Pinpoint the cell where the given text exists, returning its (X, Y) midpoint coordinate. 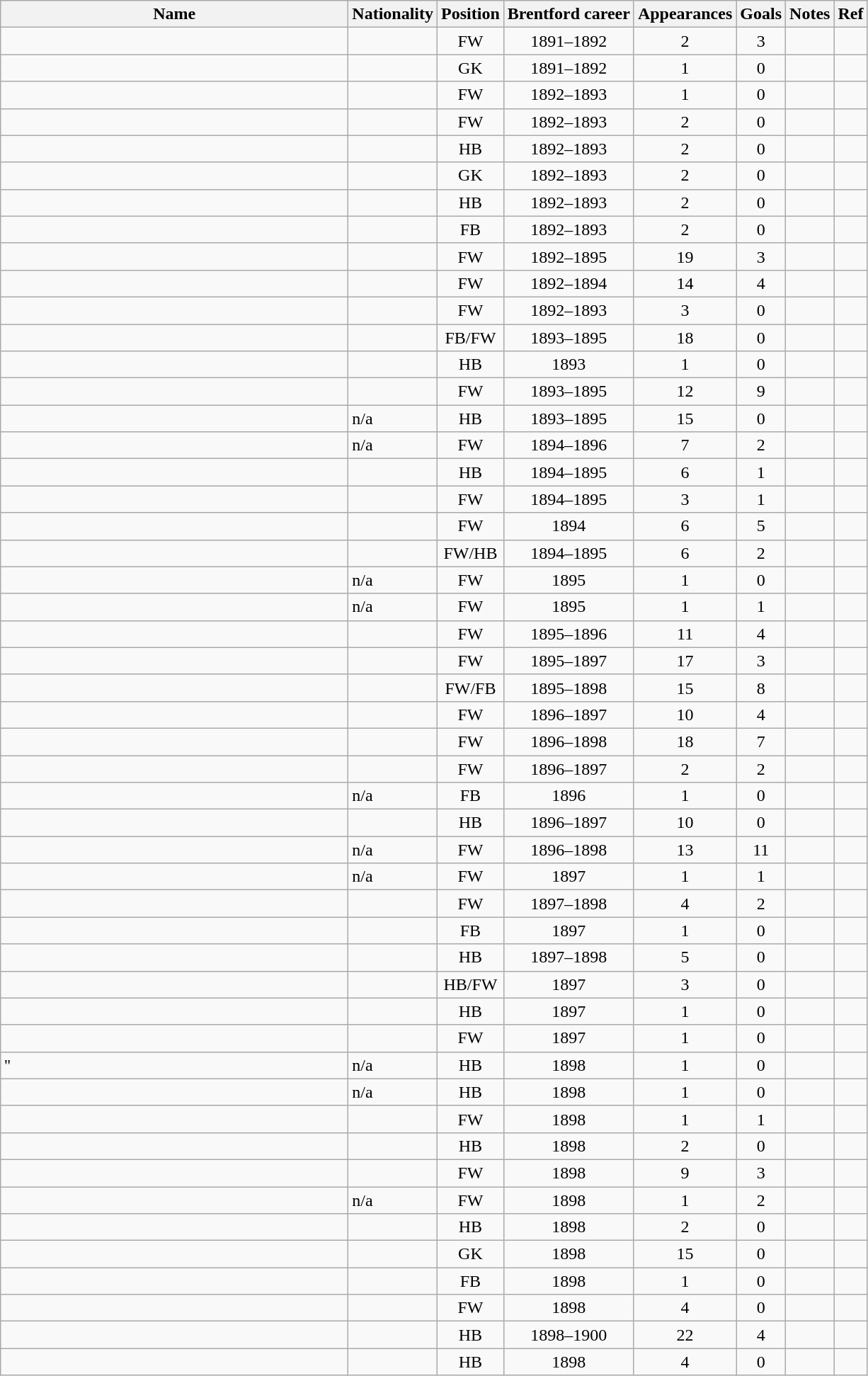
1896 (569, 796)
Brentford career (569, 14)
Goals (761, 14)
22 (685, 1335)
1895–1898 (569, 688)
HB/FW (471, 984)
19 (685, 256)
FW/HB (471, 553)
1892–1895 (569, 256)
Appearances (685, 14)
FB/FW (471, 338)
1895–1896 (569, 634)
Position (471, 14)
1898–1900 (569, 1335)
Name (174, 14)
13 (685, 850)
14 (685, 283)
17 (685, 661)
Ref (851, 14)
1893 (569, 365)
1894 (569, 526)
FW/FB (471, 688)
1894–1896 (569, 445)
'' (174, 1065)
Nationality (393, 14)
1895–1897 (569, 661)
Notes (810, 14)
8 (761, 688)
12 (685, 392)
1892–1894 (569, 283)
